Scan for the cell matching the given text and deliver its [X, Y] coordinate at center. 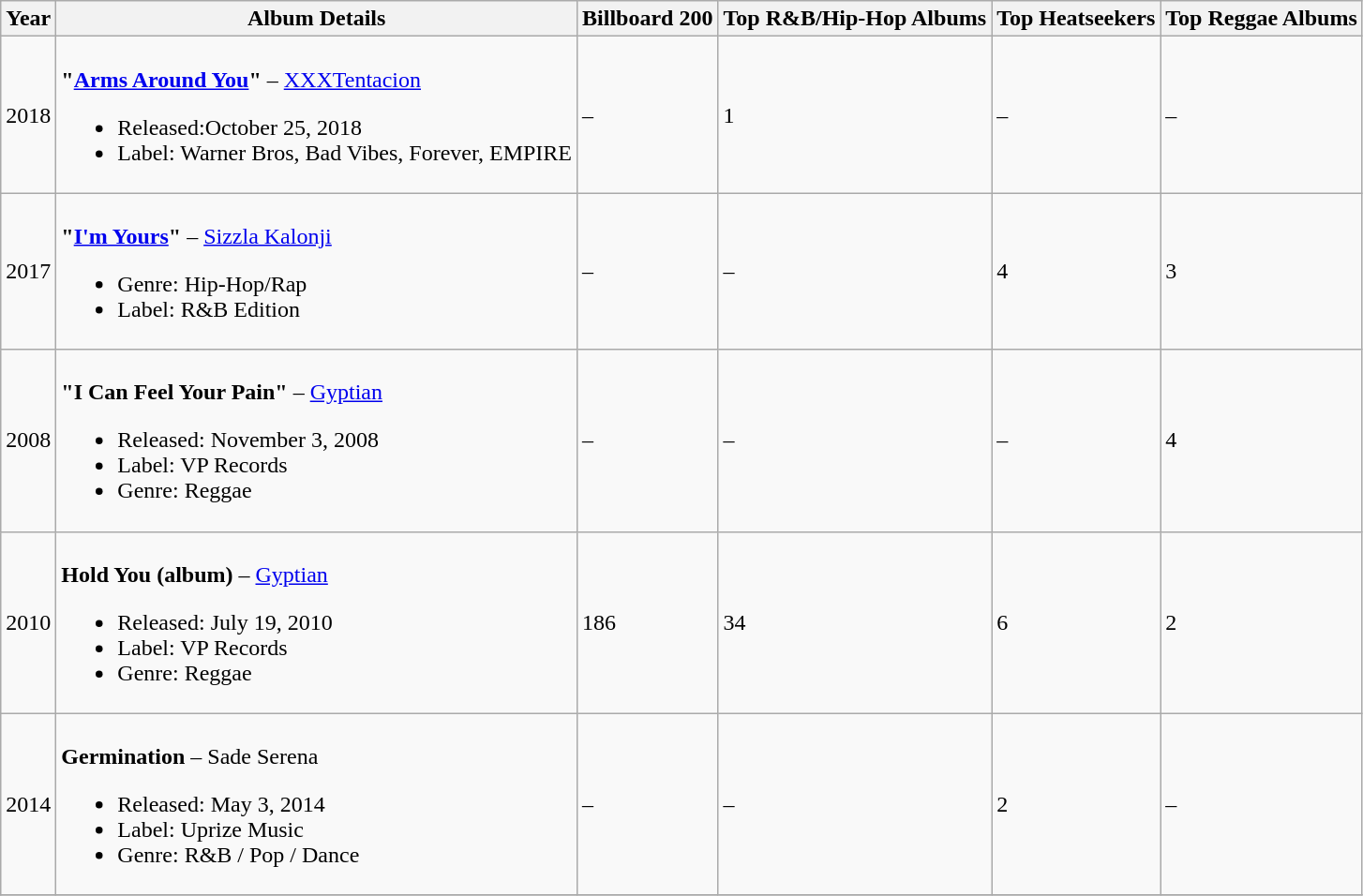
2018 [28, 114]
"I Can Feel Your Pain" – GyptianReleased: November 3, 2008Label: VP RecordsGenre: Reggae [317, 441]
1 [855, 114]
3 [1262, 272]
Top Heatseekers [1076, 19]
Top Reggae Albums [1262, 19]
6 [1076, 622]
2008 [28, 441]
34 [855, 622]
2014 [28, 804]
186 [648, 622]
2010 [28, 622]
Album Details [317, 19]
2017 [28, 272]
Billboard 200 [648, 19]
Top R&B/Hip-Hop Albums [855, 19]
"I'm Yours" – Sizzla KalonjiGenre: Hip-Hop/RapLabel: R&B Edition [317, 272]
"Arms Around You" – XXXTentacionReleased:October 25, 2018Label: Warner Bros, Bad Vibes, Forever, EMPIRE [317, 114]
Year [28, 19]
Germination – Sade SerenaReleased: May 3, 2014Label: Uprize MusicGenre: R&B / Pop / Dance [317, 804]
Hold You (album) – GyptianReleased: July 19, 2010Label: VP RecordsGenre: Reggae [317, 622]
